Detect which cell encompasses the target text, then output its (x, y) center coordinate. 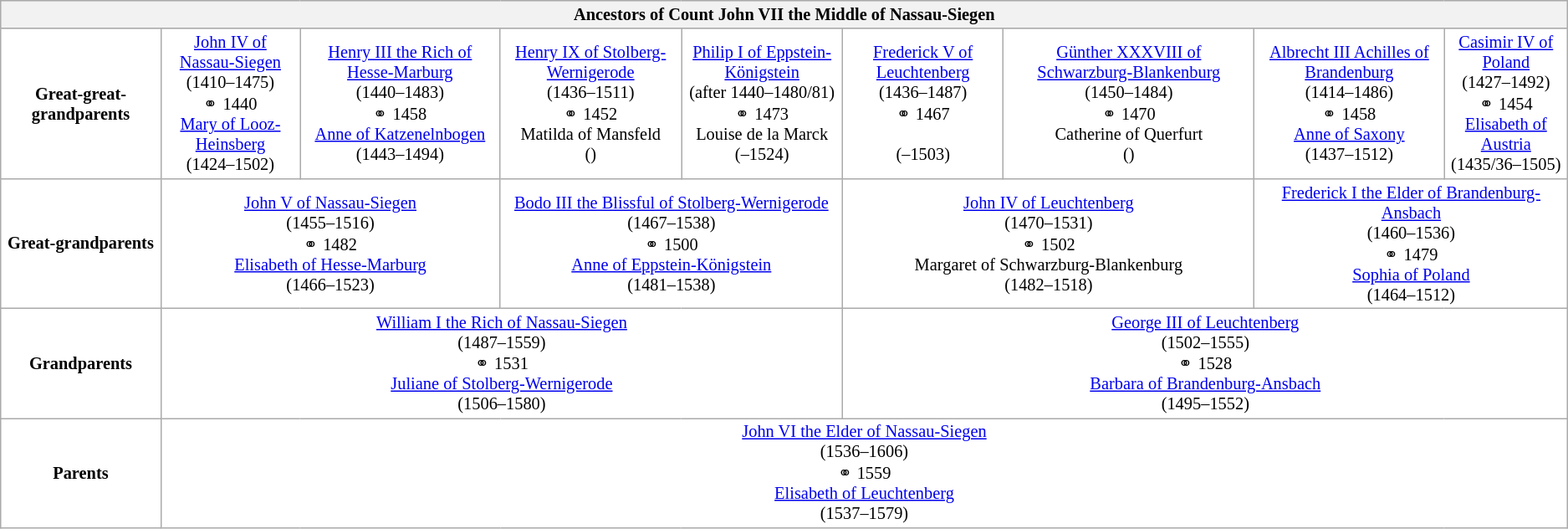
Henry III the Rich of Hesse-Marburg(1440–1483)⚭ 1458Anne of Katzenelnbogen(1443–1494) (400, 104)
Great-great-grandparents (80, 104)
John VI the Elder of Nassau-Siegen(1536–1606)⚭ 1559Elisabeth of Leuchtenberg(1537–1579) (865, 472)
Grandparents (80, 363)
Philip I of Eppstein-Königstein(after 1440–1480/81)⚭ 1473Louise de la Marck(–1524) (763, 104)
George III of Leuchtenberg(1502–1555)⚭ 1528Barbara of Brandenburg-Ansbach(1495–1552) (1206, 363)
Parents (80, 472)
John V of Nassau-Siegen(1455–1516)⚭ 1482Elisabeth of Hesse-Marburg(1466–1523) (330, 243)
Great-grandparents (80, 243)
Ancestors of Count John VII the Middle of Nassau-Siegen (784, 14)
Frederick I the Elder of Brandenburg-Ansbach(1460–1536)⚭ 1479Sophia of Poland(1464–1512) (1412, 243)
William I the Rich of Nassau-Siegen(1487–1559)⚭ 1531Juliane of Stolberg-Wernigerode(1506–1580) (502, 363)
Günther XXXVIII of Schwarzburg-Blankenburg(1450–1484)⚭ 1470Catherine of Querfurt() (1129, 104)
John IV of Leuchtenberg(1470–1531)⚭ 1502Margaret of Schwarzburg-Blankenburg(1482–1518) (1049, 243)
Bodo III the Blissful of Stolberg-Wernigerode(1467–1538)⚭ 1500Anne of Eppstein-Königstein(1481–1538) (672, 243)
Frederick V of Leuchtenberg(1436–1487)⚭ 1467(–1503) (923, 104)
Henry IX of Stolberg-Wernigerode(1436–1511)⚭ 1452Matilda of Mansfeld() (590, 104)
Casimir IV of Poland(1427–1492)⚭ 1454Elisabeth of Austria(1435/36–1505) (1506, 104)
Albrecht III Achilles of Brandenburg(1414–1486)⚭ 1458Anne of Saxony(1437–1512) (1350, 104)
John IV of Nassau-Siegen(1410–1475)⚭ 1440Mary of Looz-Heinsberg(1424–1502) (231, 104)
